Extract the [x, y] coordinate from the center of the cell holding the provided text.  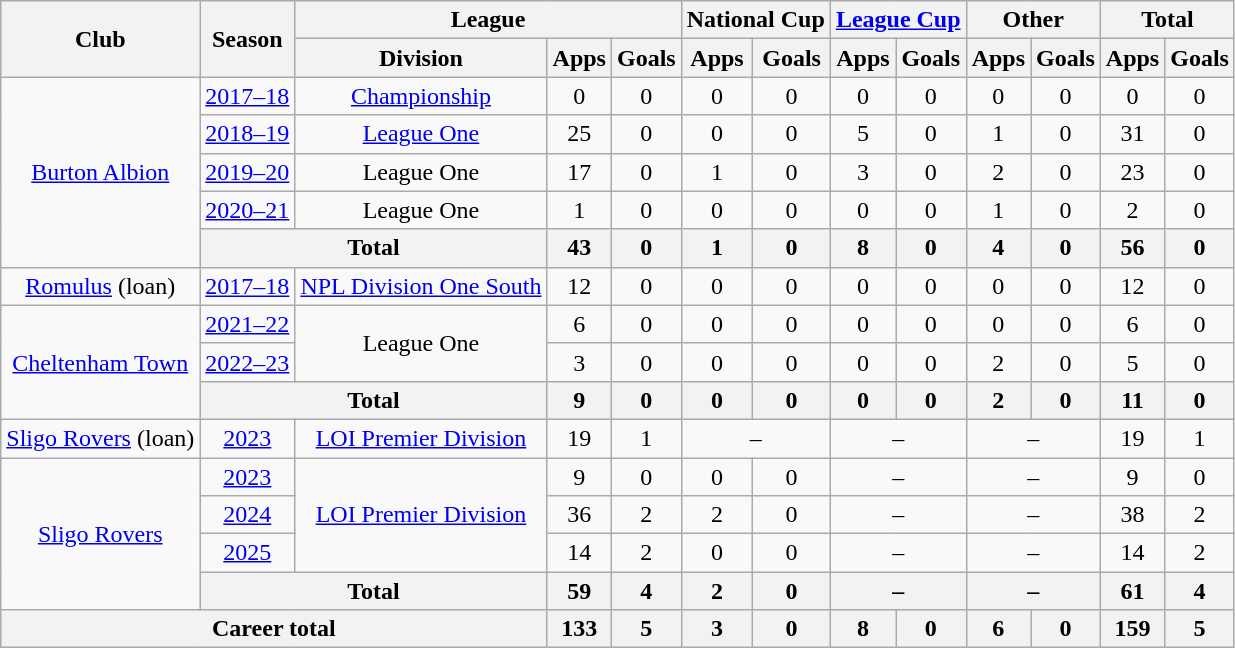
23 [1132, 172]
2022–23 [248, 362]
17 [579, 172]
36 [579, 515]
43 [579, 248]
2019–20 [248, 172]
Sligo Rovers (loan) [100, 438]
61 [1132, 591]
NPL Division One South [421, 286]
Championship [421, 96]
League Cup [898, 20]
Division [421, 58]
Season [248, 39]
2021–22 [248, 324]
Sligo Rovers [100, 534]
2025 [248, 553]
National Cup [756, 20]
Romulus (loan) [100, 286]
Career total [274, 629]
2020–21 [248, 210]
Burton Albion [100, 172]
2018–19 [248, 134]
Other [1033, 20]
Club [100, 39]
League [488, 20]
11 [1132, 400]
2024 [248, 515]
38 [1132, 515]
133 [579, 629]
Cheltenham Town [100, 362]
25 [579, 134]
31 [1132, 134]
159 [1132, 629]
59 [579, 591]
56 [1132, 248]
